Determine the (X, Y) coordinate at the center of the cell enclosing the given text.  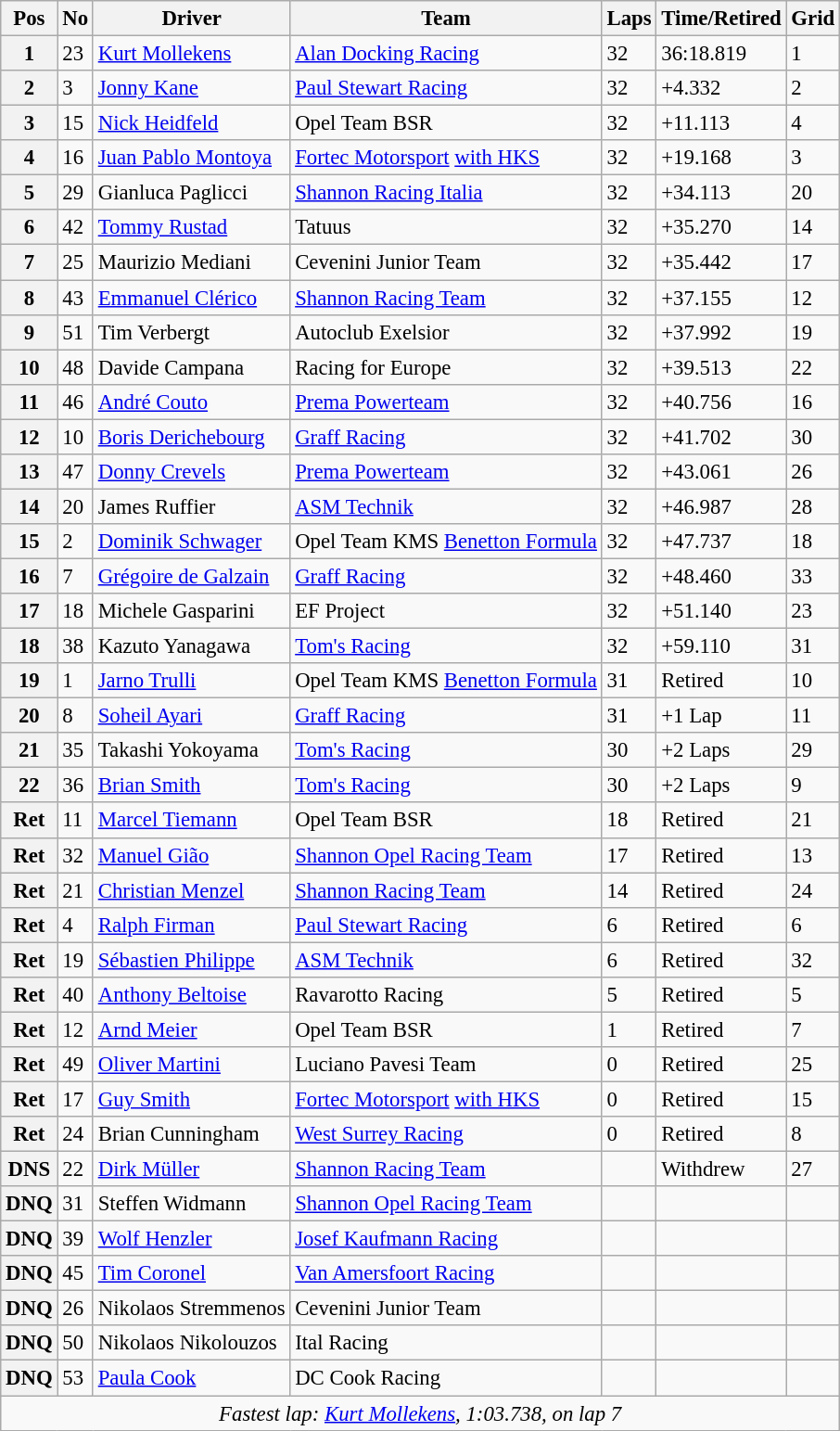
Racing for Europe (446, 367)
Brian Cunningham (191, 1134)
Ralph Firman (191, 925)
+1 Lap (721, 716)
Pos (30, 19)
+11.113 (721, 123)
40 (75, 995)
+46.987 (721, 506)
Withdrew (721, 1169)
Guy Smith (191, 1099)
+19.168 (721, 158)
Soheil Ayari (191, 716)
Emmanuel Clérico (191, 298)
+59.110 (721, 646)
Manuel Gião (191, 855)
42 (75, 227)
Tommy Rustad (191, 227)
+47.737 (721, 542)
Grid (812, 19)
+41.702 (721, 437)
+35.270 (721, 227)
DC Cook Racing (446, 1378)
Ravarotto Racing (446, 995)
Boris Derichebourg (191, 437)
No (75, 19)
Luciano Pavesi Team (446, 1065)
35 (75, 750)
Christian Menzel (191, 890)
+35.442 (721, 262)
50 (75, 1344)
Arnd Meier (191, 1029)
Van Amersfoort Racing (446, 1273)
Kazuto Yanagawa (191, 646)
Shannon Racing Italia (446, 193)
Wolf Henzler (191, 1239)
Maurizio Mediani (191, 262)
Brian Smith (191, 786)
+51.140 (721, 611)
36 (75, 786)
Josef Kaufmann Racing (446, 1239)
Steffen Widmann (191, 1204)
Dominik Schwager (191, 542)
39 (75, 1239)
Autoclub Exelsior (446, 332)
Laps (629, 19)
49 (75, 1065)
Grégoire de Galzain (191, 576)
Davide Campana (191, 367)
EF Project (446, 611)
Tim Verbergt (191, 332)
West Surrey Racing (446, 1134)
+39.513 (721, 367)
28 (812, 506)
51 (75, 332)
Jarno Trulli (191, 681)
Paula Cook (191, 1378)
Nick Heidfeld (191, 123)
+37.155 (721, 298)
André Couto (191, 402)
Nikolaos Nikolouzos (191, 1344)
James Ruffier (191, 506)
Donny Crevels (191, 472)
53 (75, 1378)
+48.460 (721, 576)
Tatuus (446, 227)
Tim Coronel (191, 1273)
Kurt Mollekens (191, 54)
Anthony Beltoise (191, 995)
Time/Retired (721, 19)
Oliver Martini (191, 1065)
+43.061 (721, 472)
Alan Docking Racing (446, 54)
Team (446, 19)
Dirk Müller (191, 1169)
47 (75, 472)
Sébastien Philippe (191, 960)
+37.992 (721, 332)
+34.113 (721, 193)
Nikolaos Stremmenos (191, 1309)
45 (75, 1273)
+4.332 (721, 88)
Michele Gasparini (191, 611)
Fastest lap: Kurt Mollekens, 1:03.738, on lap 7 (421, 1413)
Gianluca Paglicci (191, 193)
36:18.819 (721, 54)
DNS (30, 1169)
Marcel Tiemann (191, 821)
48 (75, 367)
46 (75, 402)
27 (812, 1169)
43 (75, 298)
Jonny Kane (191, 88)
Ital Racing (446, 1344)
Driver (191, 19)
+40.756 (721, 402)
Juan Pablo Montoya (191, 158)
33 (812, 576)
38 (75, 646)
Takashi Yokoyama (191, 750)
